Pinpoint the cell where the given text exists, returning its [x, y] midpoint coordinate. 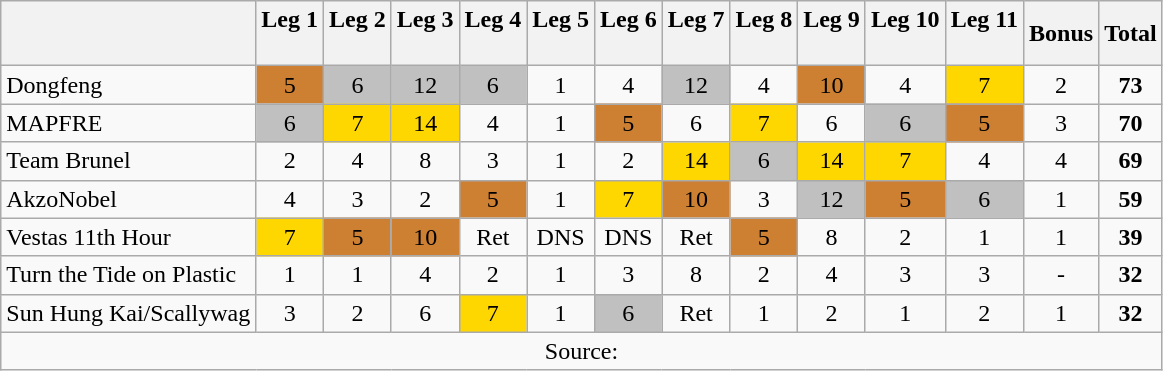
Leg 5 [561, 34]
Dongfeng [128, 85]
Leg 9 [832, 34]
Leg 8 [764, 34]
73 [1131, 85]
Vestas 11th Hour [128, 237]
Bonus [1062, 34]
Leg 10 [905, 34]
39 [1131, 237]
70 [1131, 123]
Team Brunel [128, 161]
Leg 2 [358, 34]
Leg 7 [696, 34]
MAPFRE [128, 123]
Leg 11 [984, 34]
Leg 1 [290, 34]
Leg 6 [628, 34]
Total [1131, 34]
Sun Hung Kai/Scallywag [128, 313]
Source: [582, 351]
Leg 4 [493, 34]
59 [1131, 199]
- [1062, 275]
AkzoNobel [128, 199]
Turn the Tide on Plastic [128, 275]
Leg 3 [425, 34]
69 [1131, 161]
